Capture the cell that displays the provided text and extract its [x, y] central coordinate. 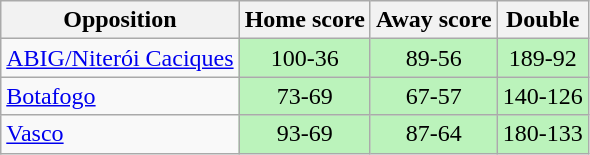
180-133 [542, 134]
89-56 [434, 58]
Botafogo [120, 96]
100-36 [304, 58]
140-126 [542, 96]
ABIG/Niterói Caciques [120, 58]
Double [542, 20]
Opposition [120, 20]
Home score [304, 20]
67-57 [434, 96]
87-64 [434, 134]
73-69 [304, 96]
189-92 [542, 58]
Vasco [120, 134]
Away score [434, 20]
93-69 [304, 134]
